Extract the (x, y) coordinate from the center of the cell holding the provided text.  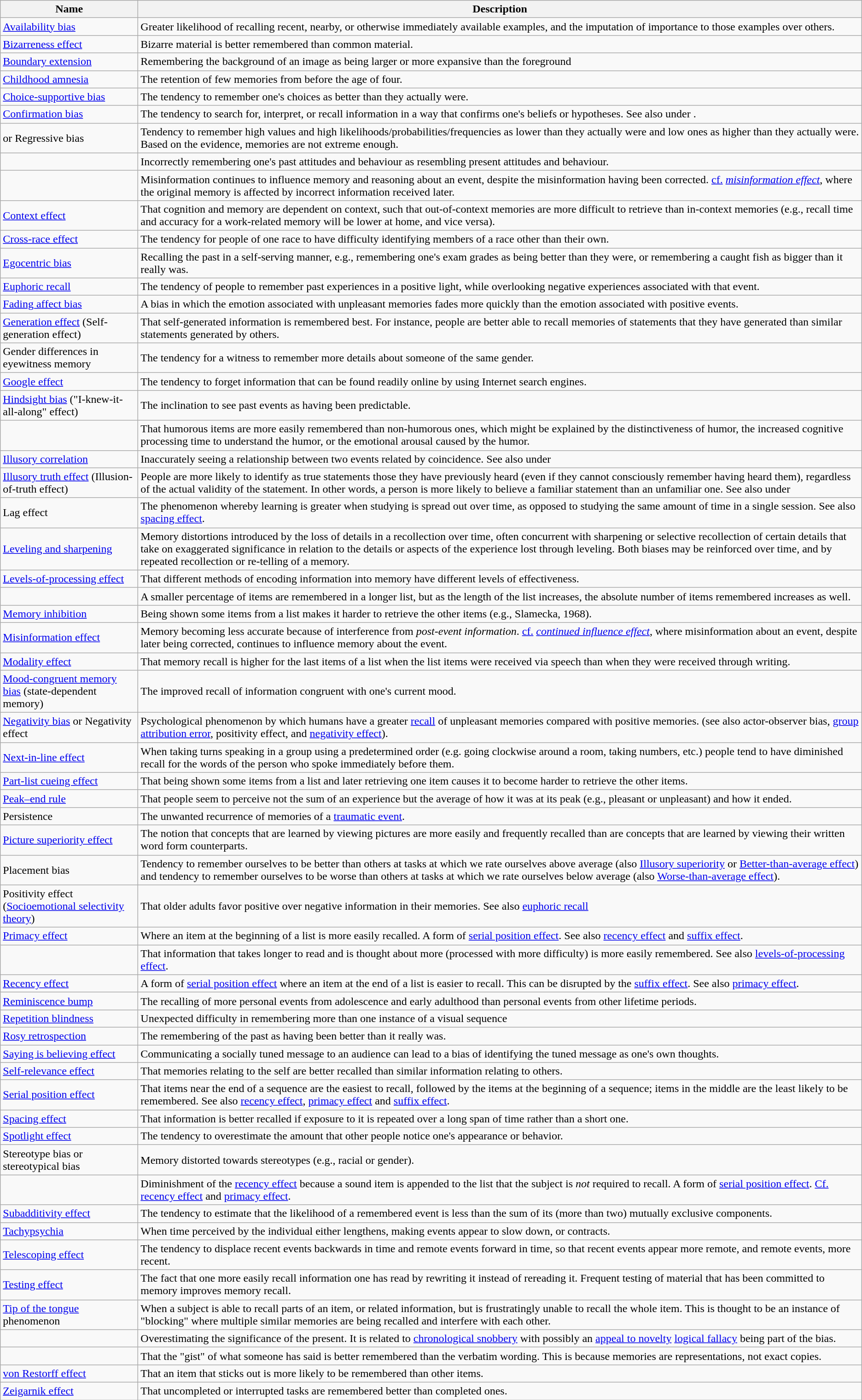
The retention of few memories from before the age of four. (500, 79)
Leveling and sharpening (69, 549)
The tendency to search for, interpret, or recall information in a way that confirms one's beliefs or hypotheses. See also under . (500, 114)
That uncompleted or interrupted tasks are remembered better than completed ones. (500, 1391)
Repetition blindness (69, 1018)
The tendency to remember one's choices as better than they actually were. (500, 97)
Rosy retrospection (69, 1036)
Negativity bias or Negativity effect (69, 727)
The tendency for people of one race to have difficulty identifying members of a race other than their own. (500, 239)
That memories relating to the self are better recalled than similar information relating to others. (500, 1071)
Placement bias (69, 870)
Childhood amnesia (69, 79)
Gender differences in eyewitness memory (69, 358)
Bizarreness effect (69, 44)
Tachypsychia (69, 1231)
When time perceived by the individual either lengthens, making events appear to slow down, or contracts. (500, 1231)
Inaccurately seeing a relationship between two events related by coincidence. See also under (500, 459)
Mood-congruent memory bias (state-dependent memory) (69, 691)
Reminiscence bump (69, 1001)
The tendency of people to remember past experiences in a positive light, while overlooking negative experiences associated with that event. (500, 287)
Where an item at the beginning of a list is more easily recalled. A form of serial position effect. See also recency effect and suffix effect. (500, 936)
or Regressive bias (69, 138)
Spotlight effect (69, 1136)
Persistence (69, 816)
That memory recall is higher for the last items of a list when the list items were received via speech than when they were received through writing. (500, 662)
Boundary extension (69, 62)
The remembering of the past as having been better than it really was. (500, 1036)
Confirmation bias (69, 114)
Cross-race effect (69, 239)
Testing effect (69, 1284)
Subadditivity effect (69, 1214)
Name (69, 9)
The recalling of more personal events from adolescence and early adulthood than personal events from other lifetime periods. (500, 1001)
Availability bias (69, 27)
Picture superiority effect (69, 840)
Peak–end rule (69, 799)
Unexpected difficulty in remembering more than one instance of a visual sequence (500, 1018)
Misinformation effect (69, 637)
Hindsight bias ("I-knew-it-all-along" effect) (69, 405)
Generation effect (Self-generation effect) (69, 328)
Telescoping effect (69, 1255)
That older adults favor positive over negative information in their memories. See also euphoric recall (500, 906)
The unwanted recurrence of memories of a traumatic event. (500, 816)
Bizarre material is better remembered than common material. (500, 44)
Stereotype bias or stereotypical bias (69, 1160)
Context effect (69, 215)
That being shown some items from a list and later retrieving one item causes it to become harder to retrieve the other items. (500, 781)
Spacing effect (69, 1119)
Zeigarnik effect (69, 1391)
The tendency to estimate that the likelihood of a remembered event is less than the sum of its (more than two) mutually exclusive components. (500, 1214)
The tendency for a witness to remember more details about someone of the same gender. (500, 358)
Levels-of-processing effect (69, 579)
Description (500, 9)
Saying is believing effect (69, 1054)
Serial position effect (69, 1095)
The inclination to see past events as having been predictable. (500, 405)
Fading affect bias (69, 304)
That information is better recalled if exposure to it is repeated over a long span of time rather than a short one. (500, 1119)
Remembering the background of an image as being larger or more expansive than the foreground (500, 62)
Illusory truth effect (Illusion-of-truth effect) (69, 482)
Recency effect (69, 983)
That different methods of encoding information into memory have different levels of effectiveness. (500, 579)
Lag effect (69, 513)
Part-list cueing effect (69, 781)
Memory distorted towards stereotypes (e.g., racial or gender). (500, 1160)
Modality effect (69, 662)
Communicating a socially tuned message to an audience can lead to a bias of identifying the tuned message as one's own thoughts. (500, 1054)
Egocentric bias (69, 262)
Next-in-line effect (69, 758)
The tendency to overestimate the amount that other people notice one's appearance or behavior. (500, 1136)
Illusory correlation (69, 459)
Incorrectly remembering one's past attitudes and behaviour as resembling present attitudes and behaviour. (500, 162)
Memory inhibition (69, 614)
That people seem to perceive not the sum of an experience but the average of how it was at its peak (e.g., pleasant or unpleasant) and how it ended. (500, 799)
Google effect (69, 382)
Self-relevance effect (69, 1071)
A bias in which the emotion associated with unpleasant memories fades more quickly than the emotion associated with positive events. (500, 304)
The tendency to forget information that can be found readily online by using Internet search engines. (500, 382)
Primacy effect (69, 936)
Tip of the tongue phenomenon (69, 1315)
Choice-supportive bias (69, 97)
Being shown some items from a list makes it harder to retrieve the other items (e.g., Slamecka, 1968). (500, 614)
That an item that sticks out is more likely to be remembered than other items. (500, 1373)
Euphoric recall (69, 287)
Positivity effect (Socioemotional selectivity theory) (69, 906)
The improved recall of information congruent with one's current mood. (500, 691)
von Restorff effect (69, 1373)
